Identify which cell holds the provided text, then report its (X, Y) central coordinate. 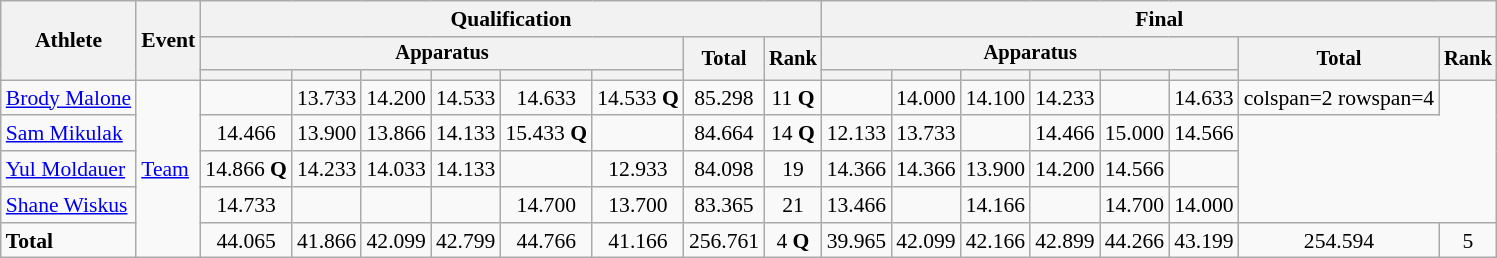
14.166 (996, 205)
15.000 (1134, 134)
14.733 (246, 205)
14.866 Q (246, 169)
colspan=2 rowspan=4 (1340, 98)
Brody Malone (68, 98)
15.433 Q (546, 134)
Final (1160, 19)
Yul Moldauer (68, 169)
14.100 (996, 98)
83.365 (724, 205)
Shane Wiskus (68, 205)
84.664 (724, 134)
12.933 (638, 169)
84.098 (724, 169)
13.700 (638, 205)
Team (168, 169)
11 Q (793, 98)
19 (793, 169)
Qualification (510, 19)
13.466 (856, 205)
14.533 Q (638, 98)
Athlete (68, 40)
Sam Mikulak (68, 134)
21 (793, 205)
12.133 (856, 134)
85.298 (724, 98)
14.533 (466, 98)
13.866 (396, 134)
Event (168, 40)
14 Q (793, 134)
14.033 (396, 169)
